Return (x, y) of the center of cell containing provided text 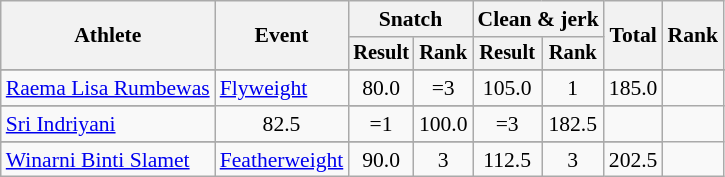
1 (573, 88)
Flyweight (282, 88)
Snatch (410, 19)
Total (634, 36)
185.0 (634, 88)
Sri Indriyani (108, 124)
105.0 (508, 88)
100.0 (444, 124)
182.5 (573, 124)
Event (282, 36)
80.0 (381, 88)
Athlete (108, 36)
Clean & jerk (538, 19)
=1 (381, 124)
Raema Lisa Rumbewas (108, 88)
82.5 (282, 124)
